Scan for the cell matching the given text and deliver its (x, y) coordinate at center. 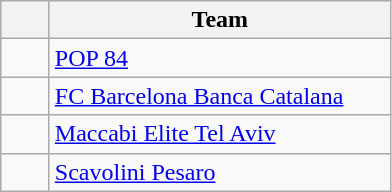
Scavolini Pesaro (220, 172)
POP 84 (220, 58)
Team (220, 20)
FC Barcelona Banca Catalana (220, 96)
Maccabi Elite Tel Aviv (220, 134)
